Return (X, Y) of the center of cell containing provided text 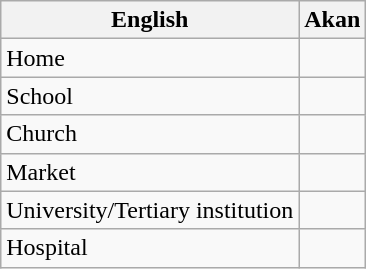
Market (150, 172)
University/Tertiary institution (150, 210)
School (150, 96)
Akan (332, 20)
English (150, 20)
Hospital (150, 248)
Church (150, 134)
Home (150, 58)
